Output the [X, Y] coordinate of the center of the cell containing the given text.  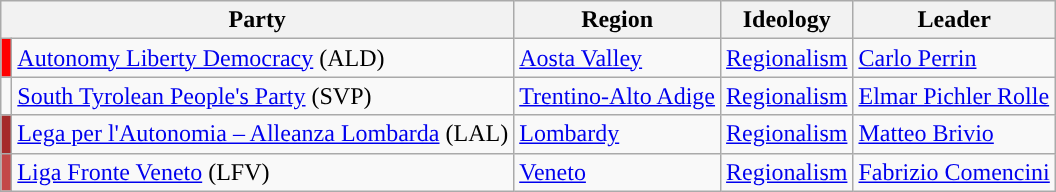
Veneto [618, 172]
Ideology [787, 20]
Liga Fronte Veneto (LFV) [263, 172]
Carlo Perrin [954, 58]
Leader [954, 20]
Party [258, 20]
Autonomy Liberty Democracy (ALD) [263, 58]
Matteo Brivio [954, 134]
South Tyrolean People's Party (SVP) [263, 96]
Region [618, 20]
Trentino-Alto Adige [618, 96]
Fabrizio Comencini [954, 172]
Elmar Pichler Rolle [954, 96]
Lombardy [618, 134]
Lega per l'Autonomia – Alleanza Lombarda (LAL) [263, 134]
Aosta Valley [618, 58]
